Scan for the cell matching the given text and deliver its [x, y] coordinate at center. 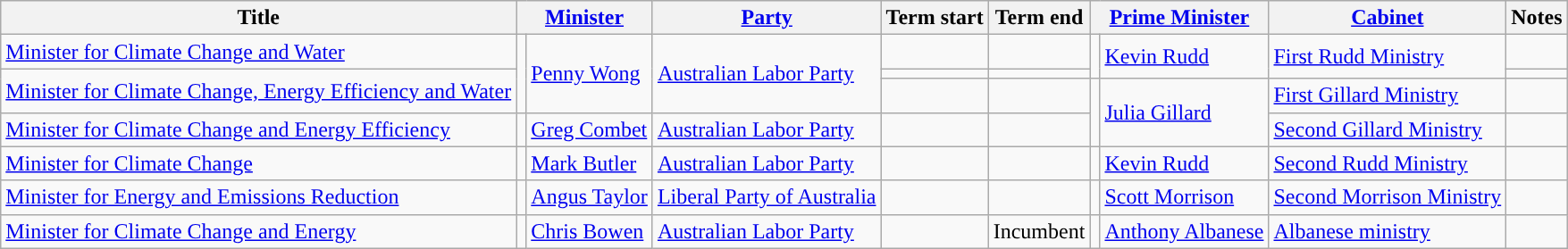
Julia Gillard [1185, 112]
Party [767, 18]
Second Rudd Ministry [1388, 163]
Greg Combet [590, 129]
Minister for Climate Change and Energy [259, 231]
Minister for Climate Change and Energy Efficiency [259, 129]
Incumbent [1039, 231]
Chris Bowen [590, 231]
Scott Morrison [1185, 197]
Second Gillard Ministry [1388, 129]
First Gillard Ministry [1388, 95]
Minister for Energy and Emissions Reduction [259, 197]
Minister [584, 18]
Prime Minister [1179, 18]
Angus Taylor [590, 197]
Penny Wong [590, 73]
Minister for Climate Change and Water [259, 52]
Minister for Climate Change, Energy Efficiency and Water [259, 91]
Minister for Climate Change [259, 163]
Mark Butler [590, 163]
Title [259, 18]
Liberal Party of Australia [767, 197]
Cabinet [1388, 18]
Term end [1039, 18]
Second Morrison Ministry [1388, 197]
Albanese ministry [1388, 231]
First Rudd Ministry [1388, 57]
Notes [1537, 18]
Term start [935, 18]
Anthony Albanese [1185, 231]
